For the text-containing cell, return its midpoint in [x, y] coordinate format. 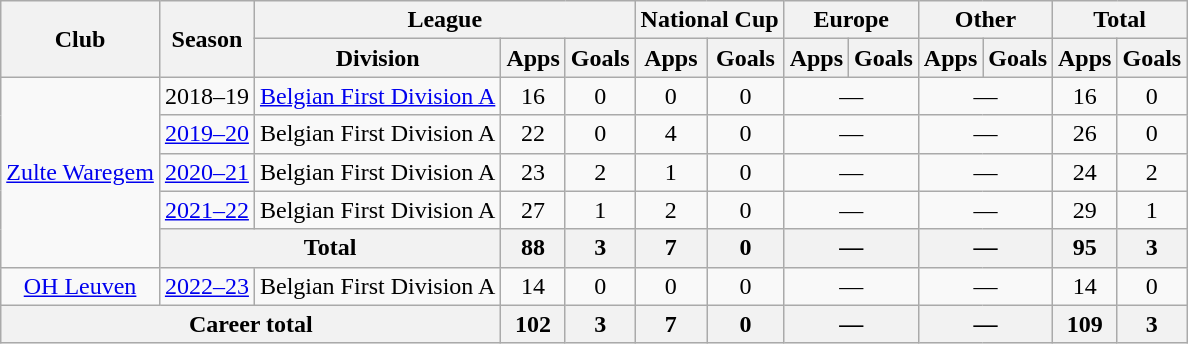
109 [1085, 324]
Zulte Waregem [80, 172]
23 [533, 172]
26 [1085, 134]
Other [985, 20]
OH Leuven [80, 286]
27 [533, 210]
4 [671, 134]
Europe [851, 20]
National Cup [710, 20]
95 [1085, 248]
Career total [251, 324]
29 [1085, 210]
102 [533, 324]
Club [80, 39]
88 [533, 248]
2019–20 [206, 134]
2022–23 [206, 286]
Season [206, 39]
League [444, 20]
24 [1085, 172]
2018–19 [206, 96]
2021–22 [206, 210]
2020–21 [206, 172]
22 [533, 134]
Division [377, 58]
